Output the [X, Y] coordinate of the center of the cell containing the given text.  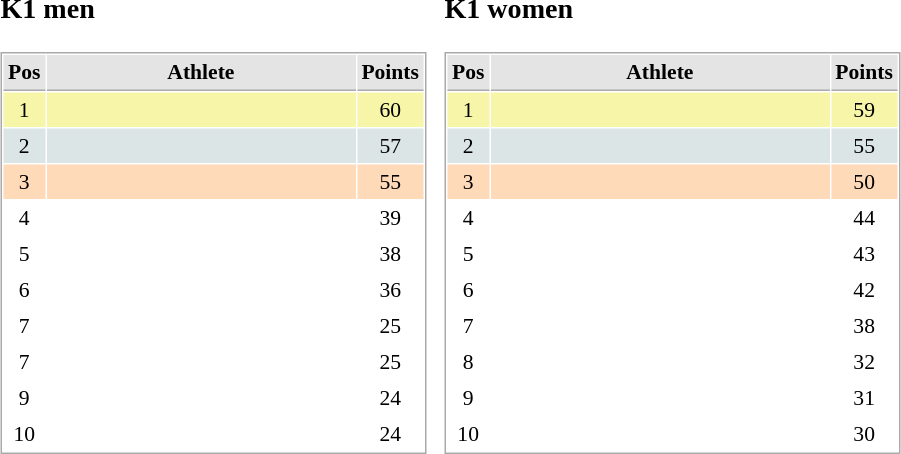
60 [390, 110]
50 [864, 182]
8 [468, 362]
44 [864, 218]
36 [390, 290]
43 [864, 254]
39 [390, 218]
30 [864, 434]
32 [864, 362]
57 [390, 146]
31 [864, 398]
59 [864, 110]
42 [864, 290]
